For the text-containing cell, return its midpoint in [X, Y] coordinate format. 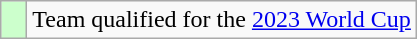
Team qualified for the 2023 World Cup [222, 20]
